Detect which cell encompasses the target text, then output its (X, Y) center coordinate. 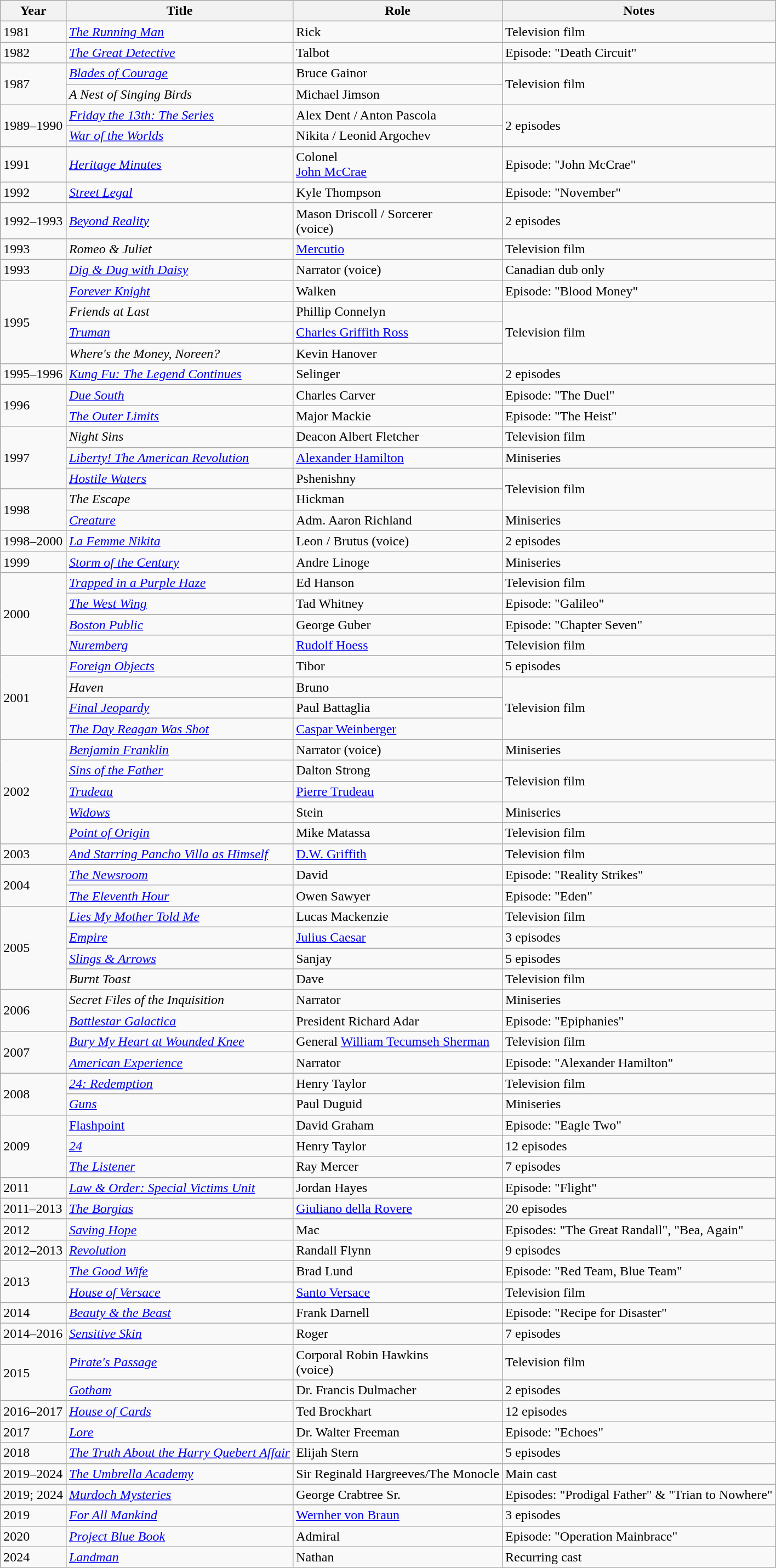
Battlestar Galactica (179, 1021)
Paul Duguid (398, 1104)
Adm. Aaron Richland (398, 520)
Talbot (398, 53)
9 episodes (639, 1250)
La Femme Nikita (179, 541)
Landman (179, 1557)
2006 (33, 1011)
1995–1996 (33, 374)
Bury My Heart at Wounded Knee (179, 1042)
1999 (33, 562)
Gotham (179, 1390)
American Experience (179, 1063)
2017 (33, 1432)
Phillip Connelyn (398, 312)
Alex Dent / Anton Pascola (398, 115)
Major Mackie (398, 416)
1992 (33, 192)
The West Wing (179, 603)
Due South (179, 395)
House of Versace (179, 1292)
Canadian dub only (639, 270)
For All Mankind (179, 1515)
A Nest of Singing Birds (179, 94)
Episode: "Chapter Seven" (639, 624)
D.W. Griffith (398, 854)
Paul Battaglia (398, 708)
Romeo & Juliet (179, 249)
Sir Reginald Hargreeves/The Monocle (398, 1474)
2019–2024 (33, 1474)
Sins of the Father (179, 771)
Ed Hanson (398, 583)
Benjamin Franklin (179, 750)
Flashpoint (179, 1125)
Brad Lund (398, 1271)
Kevin Hanover (398, 353)
Rick (398, 32)
Mike Matassa (398, 833)
2018 (33, 1453)
Episode: "Eagle Two" (639, 1125)
House of Cards (179, 1411)
Mac (398, 1229)
Bruno (398, 687)
Secret Files of the Inquisition (179, 1000)
Sanjay (398, 959)
2014 (33, 1313)
Storm of the Century (179, 562)
20 episodes (639, 1208)
Jordan Hayes (398, 1188)
2002 (33, 791)
Elijah Stern (398, 1453)
Episode: "Alexander Hamilton" (639, 1063)
Episode: "Galileo" (639, 603)
2001 (33, 698)
2012–2013 (33, 1250)
Julius Caesar (398, 937)
Street Legal (179, 192)
The Day Reagan Was Shot (179, 729)
Admiral (398, 1536)
General William Tecumseh Sherman (398, 1042)
Nuremberg (179, 646)
1998 (33, 510)
2009 (33, 1146)
Sensitive Skin (179, 1334)
Forever Knight (179, 291)
1992–1993 (33, 220)
Burnt Toast (179, 979)
Pierre Trudeau (398, 791)
Liberty! The American Revolution (179, 458)
Nathan (398, 1557)
Tibor (398, 666)
Episode: "Eden" (639, 896)
The Truth About the Harry Quebert Affair (179, 1453)
Episode: "Echoes" (639, 1432)
Mason Driscoll / Sorcerer (voice) (398, 220)
Episode: "The Heist" (639, 416)
Haven (179, 687)
Rudolf Hoess (398, 646)
George Crabtree Sr. (398, 1495)
Saving Hope (179, 1229)
Owen Sawyer (398, 896)
War of the Worlds (179, 136)
2004 (33, 885)
Trudeau (179, 791)
Ted Brockhart (398, 1411)
Deacon Albert Fletcher (398, 437)
2011 (33, 1188)
Hickman (398, 499)
Nikita / Leonid Argochev (398, 136)
Episode: "John McCrae" (639, 164)
Truman (179, 333)
1996 (33, 406)
Trapped in a Purple Haze (179, 583)
2005 (33, 948)
Episode: "Blood Money" (639, 291)
1998–2000 (33, 541)
Episodes: "Prodigal Father" & "Trian to Nowhere" (639, 1495)
Notes (639, 11)
Lore (179, 1432)
David Graham (398, 1125)
Episode: "Red Team, Blue Team" (639, 1271)
Dr. Walter Freeman (398, 1432)
Pirate's Passage (179, 1362)
2000 (33, 614)
Roger (398, 1334)
2012 (33, 1229)
The Eleventh Hour (179, 896)
Dig & Dug with Daisy (179, 270)
Year (33, 11)
1991 (33, 164)
Episode: "November" (639, 192)
1997 (33, 458)
Main cast (639, 1474)
Giuliano della Rovere (398, 1208)
Where's the Money, Noreen? (179, 353)
Boston Public (179, 624)
Charles Griffith Ross (398, 333)
Randall Flynn (398, 1250)
The Outer Limits (179, 416)
Corporal Robin Hawkins (voice) (398, 1362)
The Good Wife (179, 1271)
Kyle Thompson (398, 192)
1982 (33, 53)
Episode: "The Duel" (639, 395)
Role (398, 11)
The Running Man (179, 32)
Santo Versace (398, 1292)
Mercutio (398, 249)
Title (179, 11)
Episode: "Epiphanies" (639, 1021)
2016–2017 (33, 1411)
Widows (179, 812)
Law & Order: Special Victims Unit (179, 1188)
Final Jeopardy (179, 708)
Friday the 13th: The Series (179, 115)
Dr. Francis Dulmacher (398, 1390)
1987 (33, 84)
Episode: "Recipe for Disaster" (639, 1313)
The Umbrella Academy (179, 1474)
Ray Mercer (398, 1167)
2024 (33, 1557)
Night Sins (179, 437)
Kung Fu: The Legend Continues (179, 374)
24: Redemption (179, 1084)
2015 (33, 1372)
The Newsroom (179, 875)
2019 (33, 1515)
And Starring Pancho Villa as Himself (179, 854)
Stein (398, 812)
Caspar Weinberger (398, 729)
2007 (33, 1052)
1989–1990 (33, 126)
Wernher von Braun (398, 1515)
Hostile Waters (179, 478)
The Escape (179, 499)
The Listener (179, 1167)
2019; 2024 (33, 1495)
Lucas Mackenzie (398, 916)
Empire (179, 937)
2008 (33, 1094)
Guns (179, 1104)
Point of Origin (179, 833)
Episode: "Reality Strikes" (639, 875)
Tad Whitney (398, 603)
Recurring cast (639, 1557)
Leon / Brutus (voice) (398, 541)
Andre Linoge (398, 562)
1995 (33, 322)
Episodes: "The Great Randall", "Bea, Again" (639, 1229)
Revolution (179, 1250)
The Great Detective (179, 53)
Dalton Strong (398, 771)
Lies My Mother Told Me (179, 916)
Selinger (398, 374)
Alexander Hamilton (398, 458)
24 (179, 1146)
Murdoch Mysteries (179, 1495)
Project Blue Book (179, 1536)
President Richard Adar (398, 1021)
Episode: "Operation Mainbrace" (639, 1536)
Friends at Last (179, 312)
Slings & Arrows (179, 959)
Episode: "Flight" (639, 1188)
George Guber (398, 624)
Walken (398, 291)
2003 (33, 854)
Beyond Reality (179, 220)
Episode: "Death Circuit" (639, 53)
Pshenishny (398, 478)
Heritage Minutes (179, 164)
Blades of Courage (179, 73)
Dave (398, 979)
Colonel John McCrae (398, 164)
2011–2013 (33, 1208)
2014–2016 (33, 1334)
Bruce Gainor (398, 73)
2013 (33, 1281)
Charles Carver (398, 395)
Michael Jimson (398, 94)
Beauty & the Beast (179, 1313)
The Borgias (179, 1208)
2020 (33, 1536)
Foreign Objects (179, 666)
Creature (179, 520)
David (398, 875)
Frank Darnell (398, 1313)
1981 (33, 32)
